Return the (X, Y) coordinate for the center point of the cell that contains the specified text.  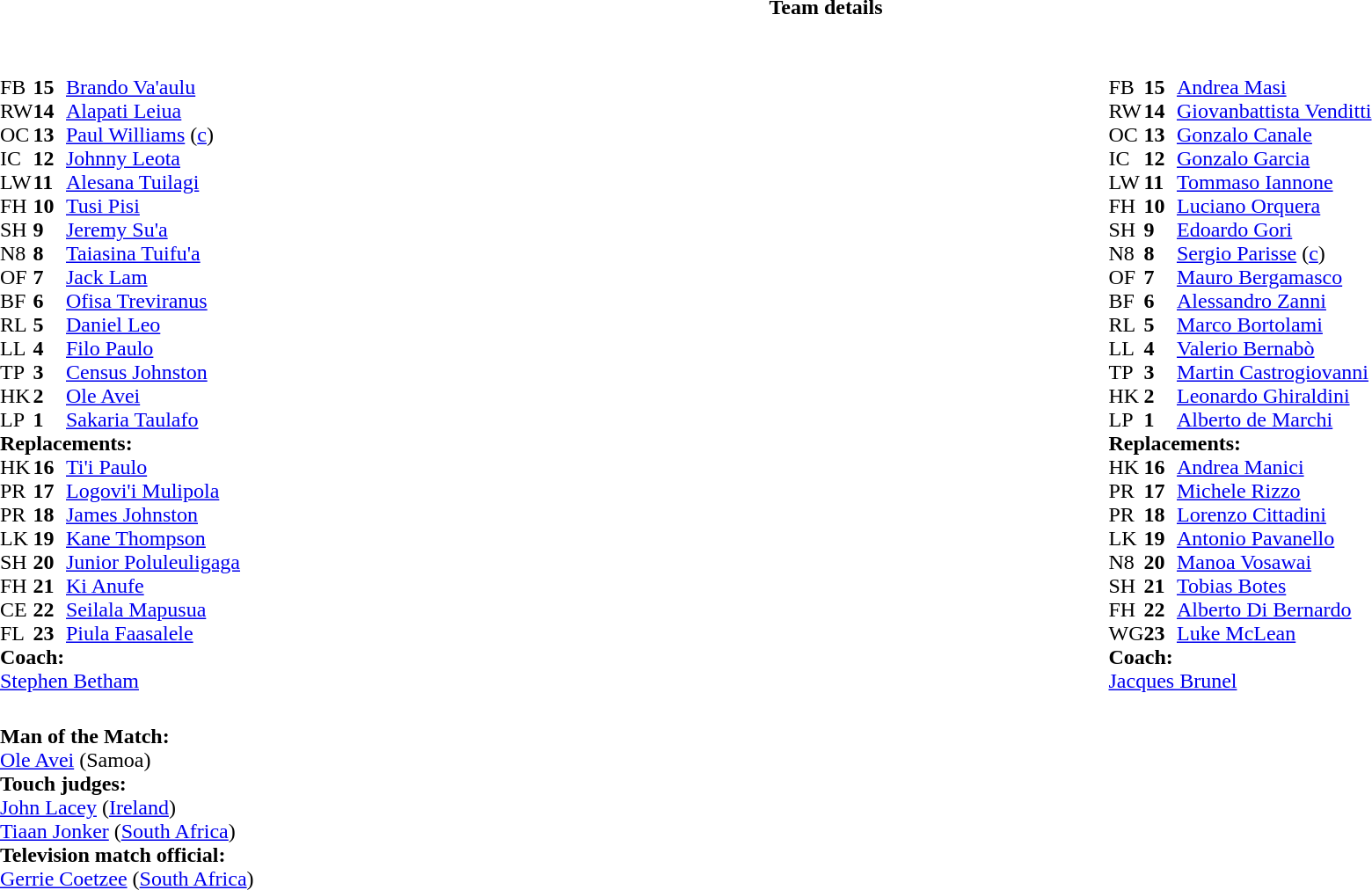
Jack Lam (153, 278)
Tommaso Iannone (1274, 183)
Luke McLean (1274, 633)
Stephen Betham (120, 681)
Ti'i Paulo (153, 468)
Paul Williams (c) (153, 135)
CE (17, 610)
Filo Paulo (153, 348)
Sakaria Taulafo (153, 420)
Alesana Tuilagi (153, 183)
Junior Poluleuligaga (153, 563)
Alessandro Zanni (1274, 301)
Piula Faasalele (153, 633)
James Johnston (153, 515)
Antonio Pavanello (1274, 538)
Tusi Pisi (153, 206)
Marco Bortolami (1274, 325)
Alapati Leiua (153, 111)
Andrea Masi (1274, 88)
Michele Rizzo (1274, 491)
Logovi'i Mulipola (153, 491)
Tobias Botes (1274, 586)
Taiasina Tuifu'a (153, 253)
Lorenzo Cittadini (1274, 515)
Seilala Mapusua (153, 610)
Sergio Parisse (c) (1274, 253)
Gonzalo Canale (1274, 135)
Luciano Orquera (1274, 206)
Gonzalo Garcia (1274, 158)
Edoardo Gori (1274, 230)
Ofisa Treviranus (153, 301)
Alberto Di Bernardo (1274, 610)
Daniel Leo (153, 325)
Manoa Vosawai (1274, 563)
Ole Avei (153, 396)
Census Johnston (153, 373)
Martin Castrogiovanni (1274, 373)
Jacques Brunel (1240, 681)
Mauro Bergamasco (1274, 278)
Johnny Leota (153, 158)
Andrea Manici (1274, 468)
Leonardo Ghiraldini (1274, 396)
Brando Va'aulu (153, 88)
Giovanbattista Venditti (1274, 111)
FL (17, 633)
Kane Thompson (153, 538)
Ki Anufe (153, 586)
WG (1126, 633)
Jeremy Su'a (153, 230)
Valerio Bernabò (1274, 348)
Alberto de Marchi (1274, 420)
